Capture the cell that displays the provided text and extract its [x, y] central coordinate. 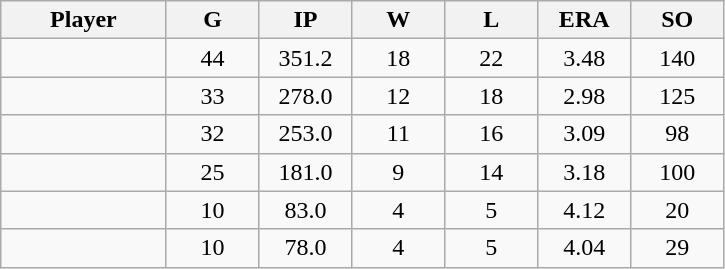
83.0 [306, 210]
181.0 [306, 172]
22 [492, 58]
9 [398, 172]
4.04 [584, 248]
4.12 [584, 210]
Player [84, 20]
33 [212, 96]
2.98 [584, 96]
98 [678, 134]
SO [678, 20]
L [492, 20]
11 [398, 134]
IP [306, 20]
W [398, 20]
16 [492, 134]
278.0 [306, 96]
32 [212, 134]
G [212, 20]
12 [398, 96]
ERA [584, 20]
351.2 [306, 58]
140 [678, 58]
3.09 [584, 134]
3.18 [584, 172]
20 [678, 210]
78.0 [306, 248]
125 [678, 96]
100 [678, 172]
3.48 [584, 58]
29 [678, 248]
14 [492, 172]
44 [212, 58]
253.0 [306, 134]
25 [212, 172]
